Provide the [x, y] coordinate of the cell's center where the given text is located.  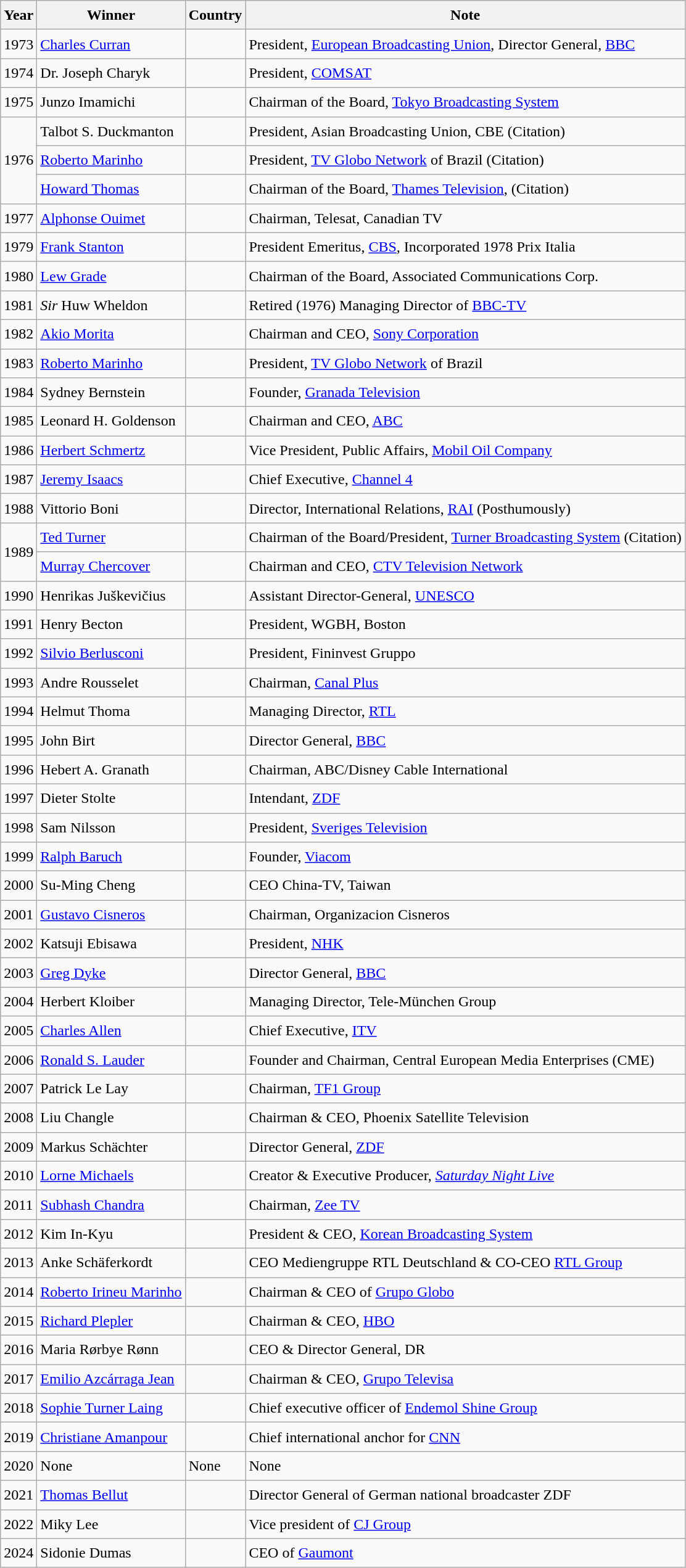
Charles Allen [111, 1031]
Vittorio Boni [111, 508]
President & CEO, Korean Broadcasting System [465, 1233]
John Birt [111, 740]
Director General of German national broadcaster ZDF [465, 1495]
Chairman & CEO of Grupo Globo [465, 1292]
Miky Lee [111, 1524]
Talbot S. Duckmanton [111, 131]
Herbert Kloiber [111, 1001]
Roberto Irineu Marinho [111, 1292]
Chairman, TF1 Group [465, 1089]
Chairman, Organizacion Cisneros [465, 915]
Intendant, ZDF [465, 798]
President, Fininvest Gruppo [465, 654]
1974 [19, 73]
Chairman and CEO, ABC [465, 422]
Frank Stanton [111, 247]
Sydney Bernstein [111, 392]
2010 [19, 1175]
2017 [19, 1379]
1991 [19, 624]
Lew Grade [111, 276]
1995 [19, 740]
Note [465, 15]
1992 [19, 654]
Ted Turner [111, 538]
1988 [19, 508]
1993 [19, 682]
2007 [19, 1089]
Akio Morita [111, 334]
2000 [19, 885]
1990 [19, 596]
2012 [19, 1233]
2003 [19, 973]
1975 [19, 102]
1996 [19, 770]
Subhash Chandra [111, 1205]
1983 [19, 364]
Ronald S. Lauder [111, 1059]
Gustavo Cisneros [111, 915]
Chairman & CEO, HBO [465, 1321]
1984 [19, 392]
Hebert A. Granath [111, 770]
2022 [19, 1524]
Emilio Azcárraga Jean [111, 1379]
President, Sveriges Television [465, 827]
2011 [19, 1205]
Chairman of the Board/President, Turner Broadcasting System (Citation) [465, 538]
Retired (1976) Managing Director of BBC-TV [465, 305]
Leonard H. Goldenson [111, 422]
Henry Becton [111, 624]
Chief Executive, ITV [465, 1031]
Helmut Thoma [111, 712]
1985 [19, 422]
Junzo Imamichi [111, 102]
2002 [19, 943]
1994 [19, 712]
1977 [19, 218]
1987 [19, 480]
Jeremy Isaacs [111, 480]
Chairman & CEO, Phoenix Satellite Television [465, 1117]
Winner [111, 15]
2006 [19, 1059]
President, NHK [465, 943]
1989 [19, 552]
CEO of Gaumont [465, 1553]
Markus Schächter [111, 1147]
2008 [19, 1117]
Maria Rørbye Rønn [111, 1350]
CEO Mediengruppe RTL Deutschland & CO-CEO RTL Group [465, 1263]
Managing Director, RTL [465, 712]
2021 [19, 1495]
Ralph Baruch [111, 857]
Anke Schäferkordt [111, 1263]
President, European Broadcasting Union, Director General, BBC [465, 44]
1981 [19, 305]
1986 [19, 450]
President Emeritus, CBS, Incorporated 1978 Prix Italia [465, 247]
2014 [19, 1292]
CEO & Director General, DR [465, 1350]
Chairman of the Board, Tokyo Broadcasting System [465, 102]
1999 [19, 857]
Murray Chercover [111, 566]
1979 [19, 247]
1998 [19, 827]
Henrikas Juškevičius [111, 596]
Sidonie Dumas [111, 1553]
1997 [19, 798]
1980 [19, 276]
Thomas Bellut [111, 1495]
CEO China-TV, Taiwan [465, 885]
Sam Nilsson [111, 827]
President, Asian Broadcasting Union, CBE (Citation) [465, 131]
Richard Plepler [111, 1321]
Chairman of the Board, Associated Communications Corp. [465, 276]
Liu Changle [111, 1117]
Chairman & CEO, Grupo Televisa [465, 1379]
Director General, ZDF [465, 1147]
Howard Thomas [111, 189]
Founder and Chairman, Central European Media Enterprises (CME) [465, 1059]
2018 [19, 1408]
Christiane Amanpour [111, 1437]
2004 [19, 1001]
Su-Ming Cheng [111, 885]
1973 [19, 44]
Chief Executive, Channel 4 [465, 480]
Greg Dyke [111, 973]
Dieter Stolte [111, 798]
2016 [19, 1350]
Silvio Berlusconi [111, 654]
Vice President, Public Affairs, Mobil Oil Company [465, 450]
Sir Huw Wheldon [111, 305]
Dr. Joseph Charyk [111, 73]
2001 [19, 915]
Chief international anchor for CNN [465, 1437]
Andre Rousselet [111, 682]
2009 [19, 1147]
Chairman of the Board, Thames Television, (Citation) [465, 189]
2013 [19, 1263]
Assistant Director-General, UNESCO [465, 596]
2020 [19, 1466]
Herbert Schmertz [111, 450]
Patrick Le Lay [111, 1089]
Founder, Viacom [465, 857]
Year [19, 15]
2015 [19, 1321]
1976 [19, 160]
President, COMSAT [465, 73]
President, TV Globo Network of Brazil (Citation) [465, 160]
Vice president of CJ Group [465, 1524]
President, TV Globo Network of Brazil [465, 364]
Creator & Executive Producer, Saturday Night Live [465, 1175]
2005 [19, 1031]
President, WGBH, Boston [465, 624]
Chairman and CEO, CTV Television Network [465, 566]
Director, International Relations, RAI (Posthumously) [465, 508]
Alphonse Ouimet [111, 218]
Chairman and CEO, Sony Corporation [465, 334]
Founder, Granada Television [465, 392]
Katsuji Ebisawa [111, 943]
Chief executive officer of Endemol Shine Group [465, 1408]
Chairman, Zee TV [465, 1205]
Sophie Turner Laing [111, 1408]
2019 [19, 1437]
Chairman, Canal Plus [465, 682]
Chairman, ABC/Disney Cable International [465, 770]
Charles Curran [111, 44]
2024 [19, 1553]
Country [215, 15]
Lorne Michaels [111, 1175]
Managing Director, Tele-München Group [465, 1001]
1982 [19, 334]
Kim In-Kyu [111, 1233]
Chairman, Telesat, Canadian TV [465, 218]
